Capture the cell that displays the provided text and extract its (X, Y) central coordinate. 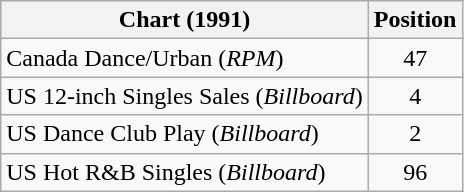
Chart (1991) (185, 20)
US 12-inch Singles Sales (Billboard) (185, 96)
Canada Dance/Urban (RPM) (185, 58)
Position (415, 20)
US Hot R&B Singles (Billboard) (185, 172)
2 (415, 134)
96 (415, 172)
47 (415, 58)
4 (415, 96)
US Dance Club Play (Billboard) (185, 134)
